Pinpoint the cell where the given text exists, returning its [x, y] midpoint coordinate. 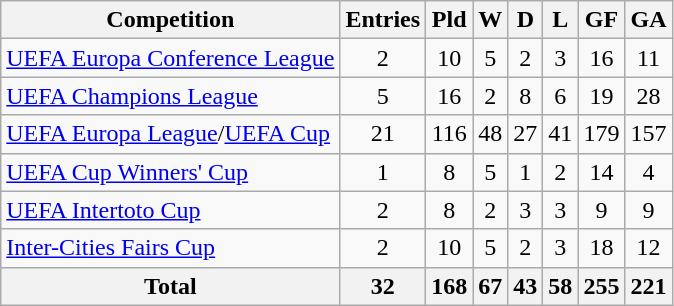
27 [526, 134]
179 [602, 134]
11 [648, 58]
W [490, 20]
Pld [450, 20]
D [526, 20]
43 [526, 286]
67 [490, 286]
58 [560, 286]
14 [602, 172]
Total [170, 286]
L [560, 20]
UEFA Europa Conference League [170, 58]
Inter-Cities Fairs Cup [170, 248]
28 [648, 96]
Entries [383, 20]
21 [383, 134]
4 [648, 172]
6 [560, 96]
UEFA Europa League/UEFA Cup [170, 134]
19 [602, 96]
UEFA Champions League [170, 96]
12 [648, 248]
221 [648, 286]
GF [602, 20]
UEFA Cup Winners' Cup [170, 172]
116 [450, 134]
255 [602, 286]
32 [383, 286]
Competition [170, 20]
157 [648, 134]
18 [602, 248]
41 [560, 134]
168 [450, 286]
48 [490, 134]
UEFA Intertoto Cup [170, 210]
GA [648, 20]
